Output the (x, y) coordinate of the center of the cell containing the given text.  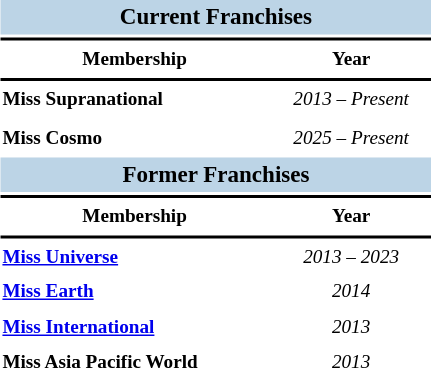
2014 (351, 292)
Former Franchises (216, 174)
Miss Universe (134, 258)
Miss International (134, 327)
2013 (351, 327)
Miss Cosmo (134, 138)
Current Franchises (216, 18)
Miss Supranational (134, 101)
2013 – Present (351, 101)
Miss Earth (134, 292)
2013 – 2023 (351, 258)
2025 – Present (351, 138)
